Search for the cell housing the specified text and yield its [x, y] center coordinate. 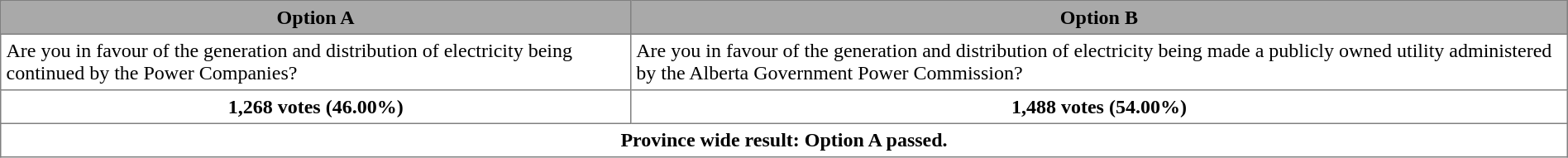
1,488 votes (54.00%) [1100, 107]
1,268 votes (46.00%) [316, 107]
Are you in favour of the generation and distribution of electricity being continued by the Power Companies? [316, 62]
Option B [1100, 17]
Province wide result: Option A passed. [784, 140]
Option A [316, 17]
